Pinpoint the cell where the given text exists, returning its (x, y) midpoint coordinate. 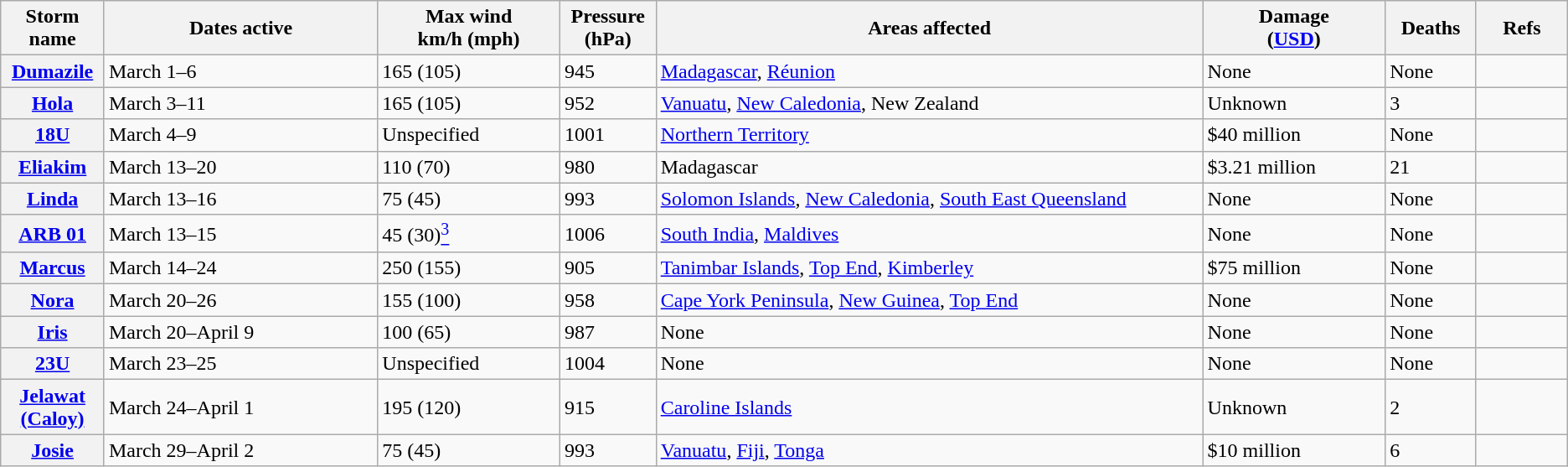
March 20–26 (240, 300)
Cape York Peninsula, New Guinea, Top End (930, 300)
March 3–11 (240, 103)
Deaths (1431, 29)
March 20–April 9 (240, 332)
Hola (53, 103)
195 (120) (469, 407)
Areas affected (930, 29)
Jelawat (Caloy) (53, 407)
$40 million (1294, 135)
Storm name (53, 29)
March 4–9 (240, 135)
Vanuatu, Fiji, Tonga (930, 450)
$10 million (1294, 450)
Josie (53, 450)
21 (1431, 167)
Damage(USD) (1294, 29)
Refs (1521, 29)
980 (608, 167)
Max windkm/h (mph) (469, 29)
March 29–April 2 (240, 450)
South India, Maldives (930, 233)
958 (608, 300)
18U (53, 135)
Madagascar, Réunion (930, 71)
$3.21 million (1294, 167)
2 (1431, 407)
March 1–6 (240, 71)
ARB 01 (53, 233)
Eliakim (53, 167)
1006 (608, 233)
155 (100) (469, 300)
March 23–25 (240, 364)
Pressure(hPa) (608, 29)
45 (30)3 (469, 233)
Linda (53, 199)
23U (53, 364)
905 (608, 268)
1001 (608, 135)
March 14–24 (240, 268)
3 (1431, 103)
March 13–15 (240, 233)
Dumazile (53, 71)
March 24–April 1 (240, 407)
March 13–16 (240, 199)
100 (65) (469, 332)
Marcus (53, 268)
March 13–20 (240, 167)
Tanimbar Islands, Top End, Kimberley (930, 268)
915 (608, 407)
$75 million (1294, 268)
250 (155) (469, 268)
Solomon Islands, New Caledonia, South East Queensland (930, 199)
Vanuatu, New Caledonia, New Zealand (930, 103)
Caroline Islands (930, 407)
110 (70) (469, 167)
Northern Territory (930, 135)
Madagascar (930, 167)
945 (608, 71)
Nora (53, 300)
Iris (53, 332)
6 (1431, 450)
1004 (608, 364)
987 (608, 332)
952 (608, 103)
Dates active (240, 29)
